Detect which cell encompasses the target text, then output its [x, y] center coordinate. 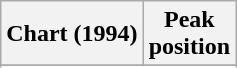
Peakposition [189, 34]
Chart (1994) [72, 34]
